Extract the (X, Y) coordinate from the center of the cell holding the provided text.  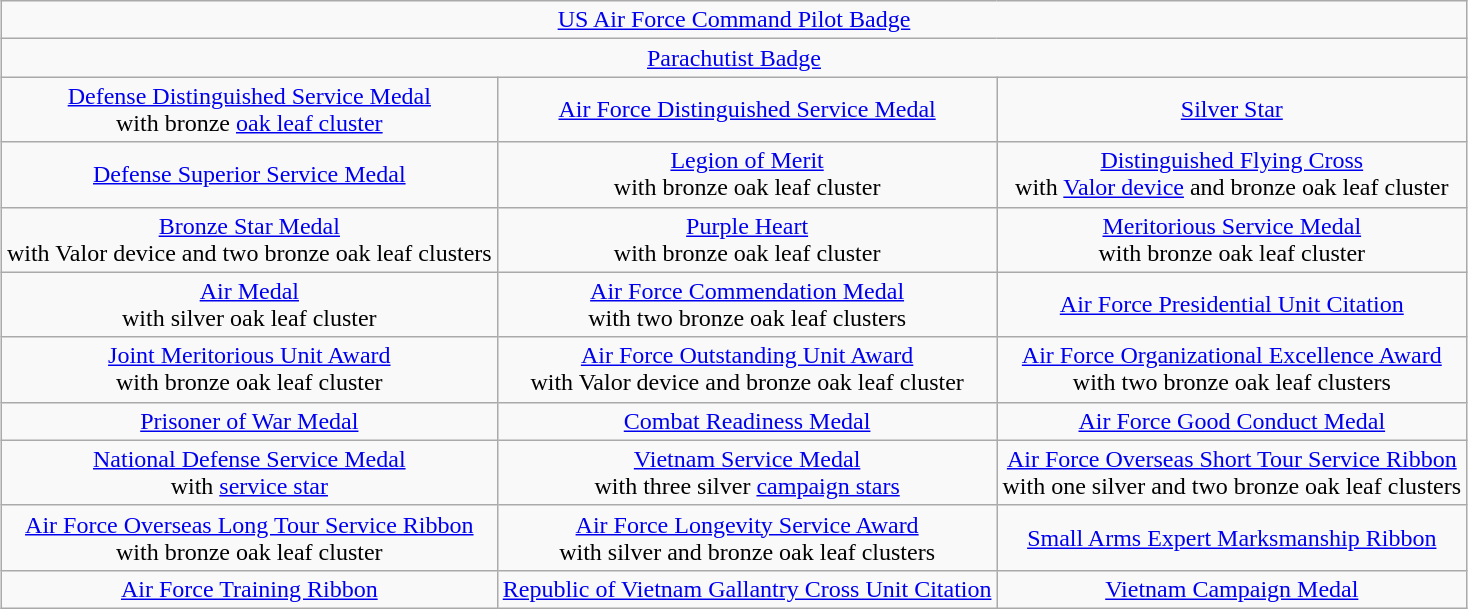
Silver Star (1232, 110)
US Air Force Command Pilot Badge (734, 20)
Legion of Meritwith bronze oak leaf cluster (747, 174)
Vietnam Service Medalwith three silver campaign stars (747, 472)
Air Force Commendation Medalwith two bronze oak leaf clusters (747, 304)
Defense Distinguished Service Medalwith bronze oak leaf cluster (249, 110)
Air Force Organizational Excellence Awardwith two bronze oak leaf clusters (1232, 370)
Vietnam Campaign Medal (1232, 589)
Purple Heartwith bronze oak leaf cluster (747, 240)
Meritorious Service Medalwith bronze oak leaf cluster (1232, 240)
Defense Superior Service Medal (249, 174)
Air Force Training Ribbon (249, 589)
Parachutist Badge (734, 58)
Air Force Good Conduct Medal (1232, 421)
Republic of Vietnam Gallantry Cross Unit Citation (747, 589)
Air Medalwith silver oak leaf cluster (249, 304)
Bronze Star Medalwith Valor device and two bronze oak leaf clusters (249, 240)
Joint Meritorious Unit Awardwith bronze oak leaf cluster (249, 370)
Small Arms Expert Marksmanship Ribbon (1232, 538)
Combat Readiness Medal (747, 421)
Air Force Outstanding Unit Awardwith Valor device and bronze oak leaf cluster (747, 370)
Prisoner of War Medal (249, 421)
Air Force Presidential Unit Citation (1232, 304)
Air Force Overseas Short Tour Service Ribbonwith one silver and two bronze oak leaf clusters (1232, 472)
Distinguished Flying Crosswith Valor device and bronze oak leaf cluster (1232, 174)
Air Force Overseas Long Tour Service Ribbonwith bronze oak leaf cluster (249, 538)
Air Force Longevity Service Awardwith silver and bronze oak leaf clusters (747, 538)
National Defense Service Medalwith service star (249, 472)
Air Force Distinguished Service Medal (747, 110)
